Scan for the cell matching the given text and deliver its [X, Y] coordinate at center. 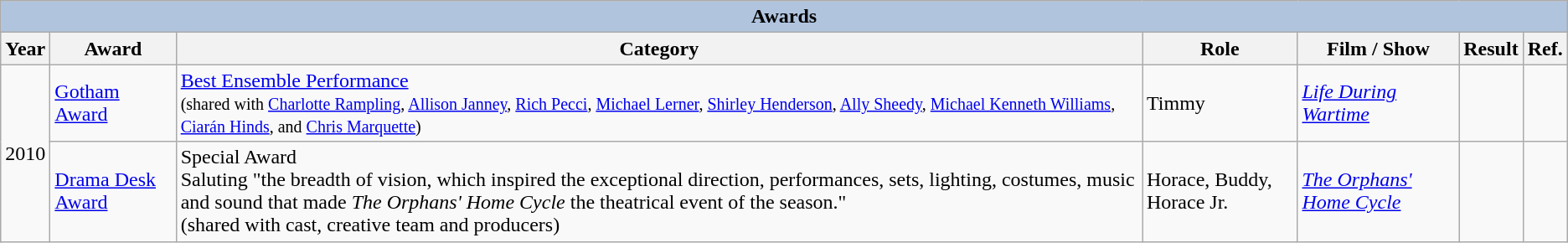
2010 [25, 153]
Result [1491, 49]
Category [658, 49]
Ref. [1545, 49]
Awards [784, 17]
Life During Wartime [1379, 103]
Gotham Award [113, 103]
Film / Show [1379, 49]
Horace, Buddy, Horace Jr. [1220, 191]
Award [113, 49]
The Orphans' Home Cycle [1379, 191]
Drama Desk Award [113, 191]
Role [1220, 49]
Year [25, 49]
Timmy [1220, 103]
